Extract the [x, y] coordinate from the center of the cell holding the provided text.  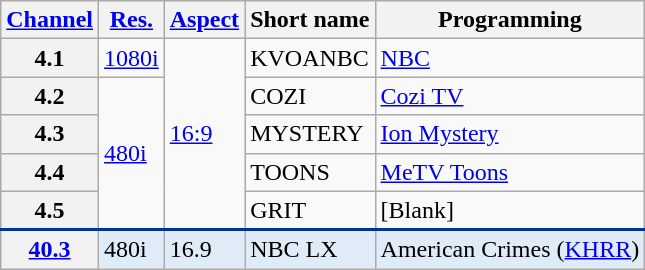
16.9 [204, 250]
4.1 [50, 58]
COZI [310, 96]
1080i [132, 58]
Channel [50, 20]
16:9 [204, 134]
Programming [510, 20]
40.3 [50, 250]
NBC [510, 58]
NBC LX [310, 250]
4.2 [50, 96]
TOONS [310, 172]
GRIT [310, 210]
KVOANBC [310, 58]
[Blank] [510, 210]
4.3 [50, 134]
4.5 [50, 210]
Short name [310, 20]
American Crimes (KHRR) [510, 250]
MeTV Toons [510, 172]
MYSTERY [310, 134]
Cozi TV [510, 96]
Ion Mystery [510, 134]
Aspect [204, 20]
Res. [132, 20]
4.4 [50, 172]
